Return (x, y) of the center of cell containing provided text 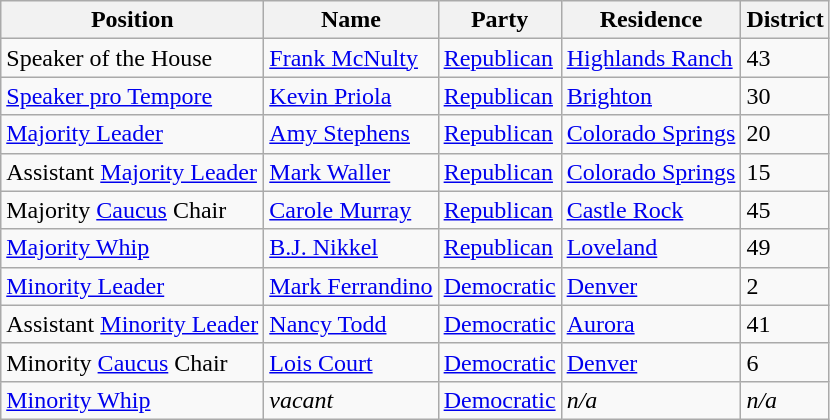
Amy Stephens (351, 134)
Speaker of the House (132, 58)
20 (785, 134)
Lois Court (351, 362)
Mark Waller (351, 172)
Mark Ferrandino (351, 286)
Position (132, 20)
Brighton (651, 96)
30 (785, 96)
Kevin Priola (351, 96)
Nancy Todd (351, 324)
49 (785, 248)
Majority Whip (132, 248)
Residence (651, 20)
Speaker pro Tempore (132, 96)
41 (785, 324)
2 (785, 286)
Assistant Minority Leader (132, 324)
Minority Caucus Chair (132, 362)
B.J. Nikkel (351, 248)
Highlands Ranch (651, 58)
43 (785, 58)
Name (351, 20)
vacant (351, 400)
Frank McNulty (351, 58)
45 (785, 210)
Majority Leader (132, 134)
District (785, 20)
Party (500, 20)
15 (785, 172)
Minority Leader (132, 286)
Aurora (651, 324)
Carole Murray (351, 210)
Minority Whip (132, 400)
6 (785, 362)
Assistant Majority Leader (132, 172)
Castle Rock (651, 210)
Loveland (651, 248)
Majority Caucus Chair (132, 210)
